Extract the (X, Y) coordinate from the center of the cell holding the provided text.  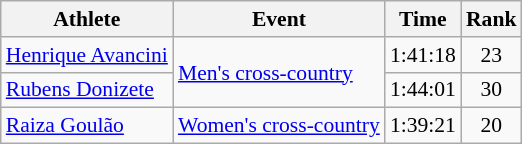
Men's cross-country (279, 72)
Rank (492, 19)
23 (492, 55)
Henrique Avancini (87, 55)
1:41:18 (423, 55)
1:39:21 (423, 126)
Time (423, 19)
1:44:01 (423, 90)
Athlete (87, 19)
Rubens Donizete (87, 90)
30 (492, 90)
Women's cross-country (279, 126)
Event (279, 19)
Raiza Goulão (87, 126)
20 (492, 126)
